Locate the cell with the specified text and output its (x, y) center coordinate. 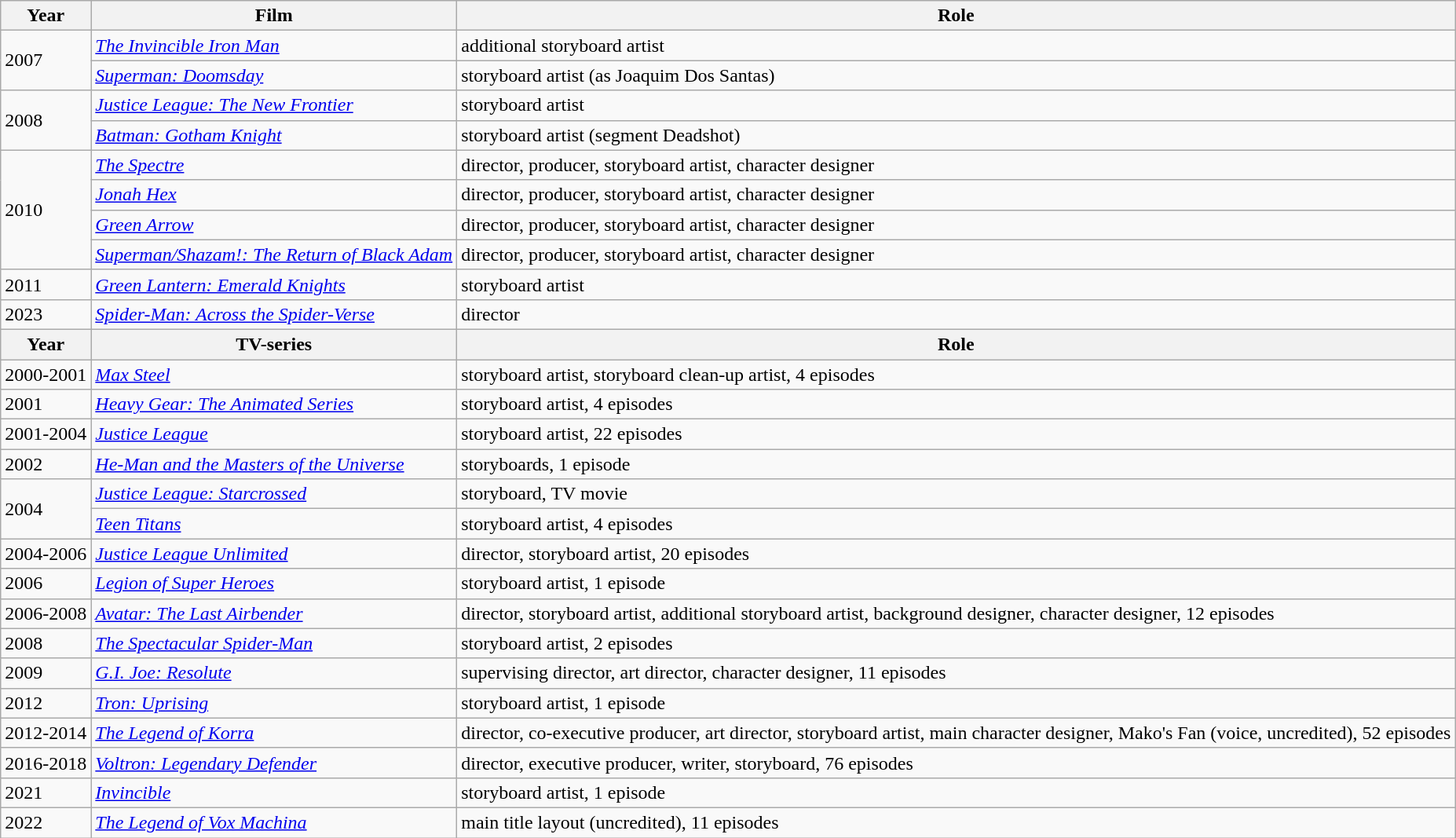
director, co-executive producer, art director, storyboard artist, main character designer, Mako's Fan (voice, uncredited), 52 episodes (957, 733)
2000-2001 (46, 375)
The Spectacular Spider-Man (274, 643)
director, storyboard artist, additional storyboard artist, background designer, character designer, 12 episodes (957, 613)
main title layout (uncredited), 11 episodes (957, 822)
supervising director, art director, character designer, 11 episodes (957, 673)
2011 (46, 284)
Justice League: The New Frontier (274, 105)
2022 (46, 822)
2002 (46, 464)
additional storyboard artist (957, 46)
G.I. Joe: Resolute (274, 673)
storyboard artist, 22 episodes (957, 434)
2021 (46, 792)
Green Lantern: Emerald Knights (274, 284)
Voltron: Legendary Defender (274, 763)
He-Man and the Masters of the Universe (274, 464)
Heavy Gear: The Animated Series (274, 404)
2012 (46, 703)
Teen Titans (274, 524)
Superman: Doomsday (274, 75)
Green Arrow (274, 225)
storyboards, 1 episode (957, 464)
Justice League Unlimited (274, 554)
storyboard artist (segment Deadshot) (957, 135)
TV-series (274, 344)
director, storyboard artist, 20 episodes (957, 554)
2012-2014 (46, 733)
The Invincible Iron Man (274, 46)
2023 (46, 314)
storyboard artist, storyboard clean-up artist, 4 episodes (957, 375)
Jonah Hex (274, 195)
director, executive producer, writer, storyboard, 76 episodes (957, 763)
The Legend of Vox Machina (274, 822)
storyboard, TV movie (957, 494)
2009 (46, 673)
2010 (46, 210)
Justice League (274, 434)
director (957, 314)
storyboard artist, 2 episodes (957, 643)
Batman: Gotham Knight (274, 135)
2004 (46, 509)
2001 (46, 404)
Invincible (274, 792)
Superman/Shazam!: The Return of Black Adam (274, 254)
Film (274, 16)
The Spectre (274, 165)
2016-2018 (46, 763)
Max Steel (274, 375)
storyboard artist (as Joaquim Dos Santas) (957, 75)
Legion of Super Heroes (274, 584)
2006-2008 (46, 613)
Avatar: The Last Airbender (274, 613)
Justice League: Starcrossed (274, 494)
2004-2006 (46, 554)
2006 (46, 584)
The Legend of Korra (274, 733)
2001-2004 (46, 434)
Tron: Uprising (274, 703)
Spider-Man: Across the Spider-Verse (274, 314)
2007 (46, 60)
